From the cell containing the given text, extract its center point as [x, y] coordinate. 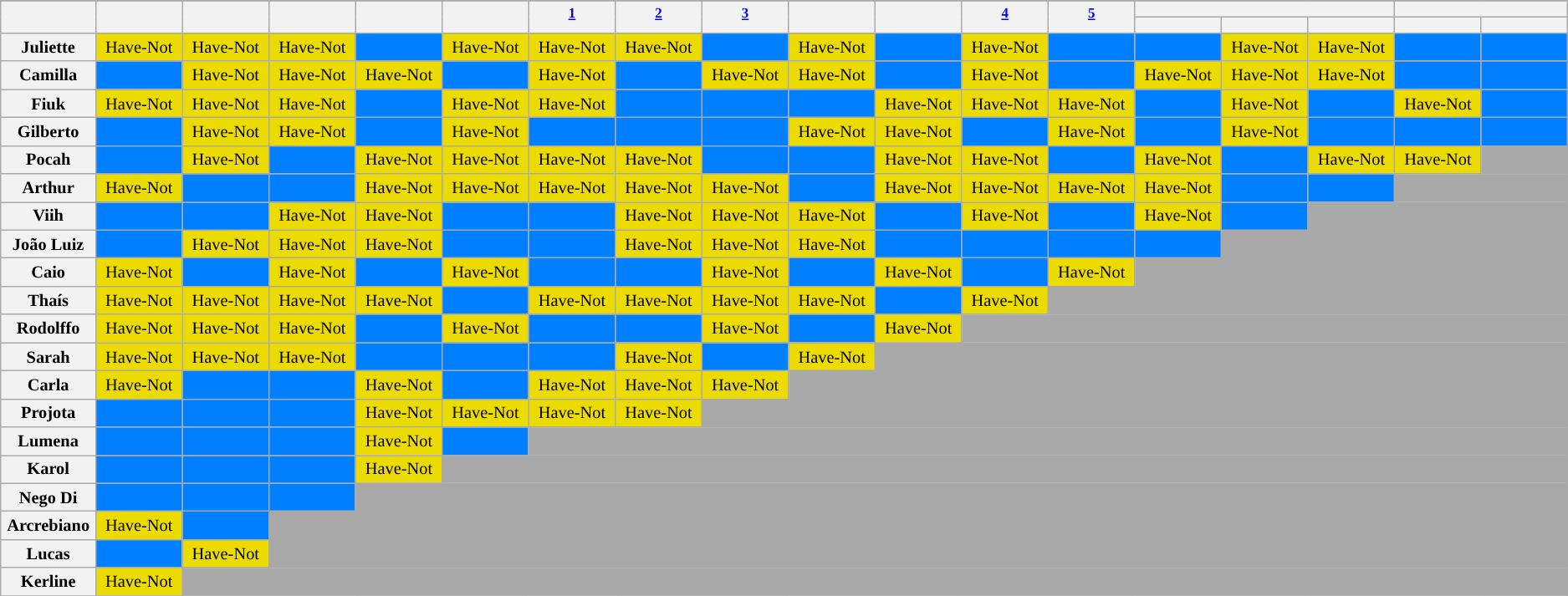
Sarah [49, 357]
Lumena [49, 441]
Kerline [49, 582]
2 [659, 17]
Arthur [49, 188]
Thaís [49, 300]
Rodolffo [49, 329]
1 [572, 17]
Karol [49, 469]
3 [745, 17]
Arcrebiano [49, 525]
Viih [49, 216]
Lucas [49, 553]
Projota [49, 413]
Juliette [49, 47]
Gilberto [49, 131]
5 [1092, 17]
João Luiz [49, 244]
Carla [49, 385]
Camilla [49, 75]
4 [1005, 17]
Caio [49, 273]
Fiuk [49, 104]
Nego Di [49, 497]
Pocah [49, 160]
